Output the (x, y) coordinate of the center of the cell containing the given text.  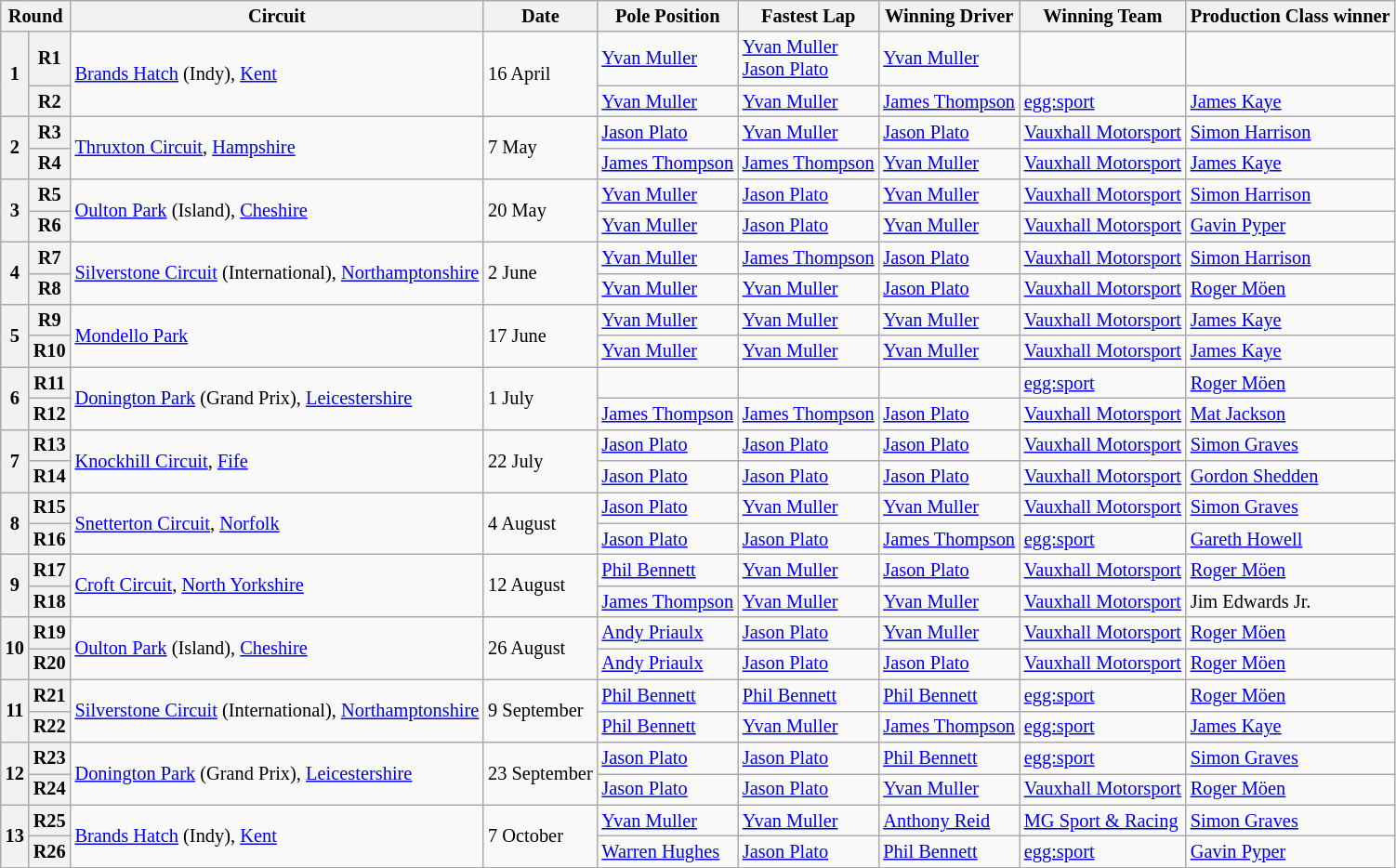
R2 (50, 101)
Round (35, 16)
MG Sport & Racing (1102, 821)
R10 (50, 351)
11 (15, 710)
R4 (50, 164)
2 (15, 147)
5 (15, 335)
Croft Circuit, North Yorkshire (277, 585)
R3 (50, 132)
Gordon Shedden (1290, 477)
Winning Team (1102, 16)
12 August (540, 585)
7 May (540, 147)
Jim Edwards Jr. (1290, 601)
Production Class winner (1290, 16)
12 (15, 773)
R14 (50, 477)
Date (540, 16)
20 May (540, 210)
16 April (540, 74)
2 June (540, 273)
Winning Driver (948, 16)
R7 (50, 257)
R25 (50, 821)
Warren Hughes (667, 851)
Mat Jackson (1290, 414)
22 July (540, 461)
R20 (50, 664)
R24 (50, 789)
10 (15, 649)
9 September (540, 710)
Snetterton Circuit, Norfolk (277, 522)
R9 (50, 320)
R21 (50, 695)
7 (15, 461)
R8 (50, 289)
R16 (50, 539)
8 (15, 522)
23 September (540, 773)
R11 (50, 383)
3 (15, 210)
R18 (50, 601)
4 (15, 273)
1 (15, 74)
1 July (540, 398)
26 August (540, 649)
Gareth Howell (1290, 539)
R19 (50, 633)
R22 (50, 727)
Mondello Park (277, 335)
R6 (50, 226)
7 October (540, 836)
R23 (50, 757)
Knockhill Circuit, Fife (277, 461)
Fastest Lap (809, 16)
4 August (540, 522)
6 (15, 398)
13 (15, 836)
Pole Position (667, 16)
R17 (50, 570)
Thruxton Circuit, Hampshire (277, 147)
Yvan Muller Jason Plato (809, 59)
R12 (50, 414)
R13 (50, 445)
Anthony Reid (948, 821)
17 June (540, 335)
R15 (50, 507)
9 (15, 585)
R1 (50, 59)
R5 (50, 195)
Circuit (277, 16)
R26 (50, 851)
